Capture the cell that displays the provided text and extract its (X, Y) central coordinate. 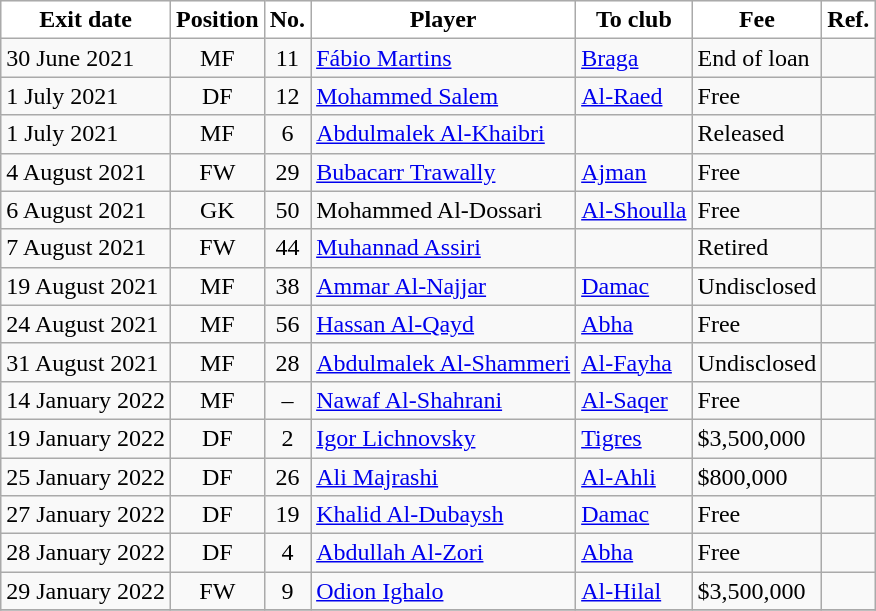
19 August 2021 (86, 286)
Nawaf Al-Shahrani (444, 400)
26 (287, 477)
29 (287, 172)
38 (287, 286)
To club (634, 20)
31 August 2021 (86, 362)
– (287, 400)
2 (287, 438)
No. (287, 20)
30 June 2021 (86, 58)
56 (287, 324)
Tigres (634, 438)
Ammar Al-Najjar (444, 286)
End of loan (757, 58)
Released (757, 134)
Al-Hilal (634, 591)
27 January 2022 (86, 515)
$800,000 (757, 477)
Al-Shoulla (634, 210)
Fee (757, 20)
Mohammed Salem (444, 96)
44 (287, 248)
Muhannad Assiri (444, 248)
4 August 2021 (86, 172)
19 January 2022 (86, 438)
Retired (757, 248)
Khalid Al-Dubaysh (444, 515)
19 (287, 515)
4 (287, 553)
Igor Lichnovsky (444, 438)
7 August 2021 (86, 248)
Al-Raed (634, 96)
11 (287, 58)
14 January 2022 (86, 400)
Exit date (86, 20)
9 (287, 591)
24 August 2021 (86, 324)
Player (444, 20)
Ali Majrashi (444, 477)
Abdullah Al-Zori (444, 553)
28 January 2022 (86, 553)
Hassan Al-Qayd (444, 324)
Mohammed Al-Dossari (444, 210)
Braga (634, 58)
25 January 2022 (86, 477)
Al-Ahli (634, 477)
50 (287, 210)
Position (217, 20)
Abdulmalek Al-Khaibri (444, 134)
6 (287, 134)
6 August 2021 (86, 210)
Ref. (848, 20)
28 (287, 362)
Fábio Martins (444, 58)
Bubacarr Trawally (444, 172)
Al-Saqer (634, 400)
Ajman (634, 172)
12 (287, 96)
GK (217, 210)
29 January 2022 (86, 591)
Abdulmalek Al-Shammeri (444, 362)
Al-Fayha (634, 362)
Odion Ighalo (444, 591)
